Find where the given text appears and provide that cell's center as [X, Y] coordinate. 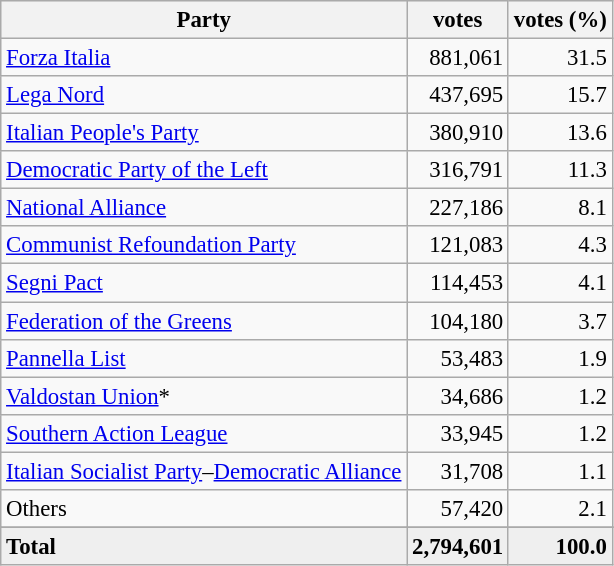
Democratic Party of the Left [204, 170]
3.7 [560, 321]
13.6 [560, 133]
227,186 [458, 208]
Communist Refoundation Party [204, 245]
380,910 [458, 133]
1.1 [560, 471]
31.5 [560, 58]
Southern Action League [204, 433]
31,708 [458, 471]
57,420 [458, 509]
1.9 [560, 358]
National Alliance [204, 208]
Italian Socialist Party–Democratic Alliance [204, 471]
121,083 [458, 245]
Lega Nord [204, 95]
11.3 [560, 170]
Others [204, 509]
4.1 [560, 283]
4.3 [560, 245]
votes [458, 20]
2.1 [560, 509]
Italian People's Party [204, 133]
Segni Pact [204, 283]
Valdostan Union* [204, 396]
15.7 [560, 95]
votes (%) [560, 20]
8.1 [560, 208]
104,180 [458, 321]
114,453 [458, 283]
33,945 [458, 433]
2,794,601 [458, 546]
34,686 [458, 396]
Federation of the Greens [204, 321]
Forza Italia [204, 58]
Party [204, 20]
437,695 [458, 95]
53,483 [458, 358]
100.0 [560, 546]
Total [204, 546]
881,061 [458, 58]
Pannella List [204, 358]
316,791 [458, 170]
